For the text-containing cell, return its midpoint in [x, y] coordinate format. 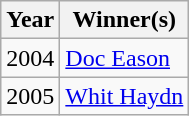
2005 [30, 96]
Doc Eason [124, 58]
Whit Haydn [124, 96]
Winner(s) [124, 20]
2004 [30, 58]
Year [30, 20]
